Determine the (x, y) coordinate at the center of the cell enclosing the given text.  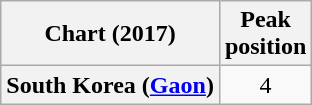
Chart (2017) (110, 34)
4 (265, 85)
South Korea (Gaon) (110, 85)
Peakposition (265, 34)
